For the text-containing cell, return its midpoint in (X, Y) coordinate format. 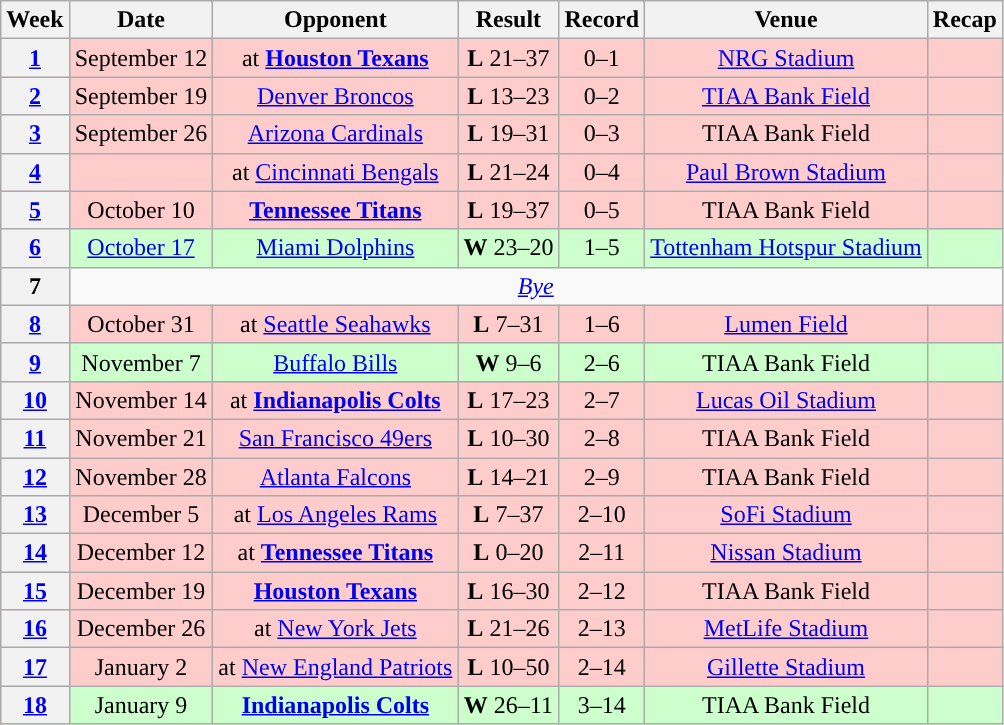
L 10–30 (508, 438)
0–2 (602, 96)
Nissan Stadium (786, 553)
Indianapolis Colts (336, 705)
10 (35, 400)
L 16–30 (508, 591)
2–8 (602, 438)
November 14 (141, 400)
2–6 (602, 362)
at Seattle Seahawks (336, 324)
Recap (964, 20)
1–6 (602, 324)
2–11 (602, 553)
MetLife Stadium (786, 629)
December 26 (141, 629)
December 12 (141, 553)
0–3 (602, 134)
November 7 (141, 362)
3 (35, 134)
13 (35, 515)
at New York Jets (336, 629)
15 (35, 591)
Venue (786, 20)
Lucas Oil Stadium (786, 400)
7 (35, 286)
11 (35, 438)
6 (35, 248)
Houston Texans (336, 591)
San Francisco 49ers (336, 438)
2–12 (602, 591)
January 2 (141, 667)
December 19 (141, 591)
W 26–11 (508, 705)
18 (35, 705)
L 7–37 (508, 515)
1–5 (602, 248)
W 9–6 (508, 362)
L 19–37 (508, 210)
Tennessee Titans (336, 210)
September 26 (141, 134)
October 17 (141, 248)
September 12 (141, 58)
L 19–31 (508, 134)
4 (35, 172)
0–1 (602, 58)
5 (35, 210)
L 7–31 (508, 324)
at Houston Texans (336, 58)
at Cincinnati Bengals (336, 172)
Atlanta Falcons (336, 477)
September 19 (141, 96)
December 5 (141, 515)
2–10 (602, 515)
16 (35, 629)
L 10–50 (508, 667)
L 21–37 (508, 58)
L 14–21 (508, 477)
8 (35, 324)
October 31 (141, 324)
Lumen Field (786, 324)
Record (602, 20)
October 10 (141, 210)
Paul Brown Stadium (786, 172)
Gillette Stadium (786, 667)
at Los Angeles Rams (336, 515)
Arizona Cardinals (336, 134)
L 17–23 (508, 400)
0–5 (602, 210)
14 (35, 553)
January 9 (141, 705)
Opponent (336, 20)
0–4 (602, 172)
Miami Dolphins (336, 248)
Tottenham Hotspur Stadium (786, 248)
at Indianapolis Colts (336, 400)
Buffalo Bills (336, 362)
Week (35, 20)
12 (35, 477)
2–7 (602, 400)
Date (141, 20)
L 21–24 (508, 172)
Result (508, 20)
November 21 (141, 438)
November 28 (141, 477)
17 (35, 667)
NRG Stadium (786, 58)
9 (35, 362)
3–14 (602, 705)
L 13–23 (508, 96)
2 (35, 96)
Bye (536, 286)
L 21–26 (508, 629)
2–14 (602, 667)
W 23–20 (508, 248)
at New England Patriots (336, 667)
at Tennessee Titans (336, 553)
2–9 (602, 477)
2–13 (602, 629)
1 (35, 58)
Denver Broncos (336, 96)
L 0–20 (508, 553)
SoFi Stadium (786, 515)
